Find where the given text appears and provide that cell's center as (x, y) coordinate. 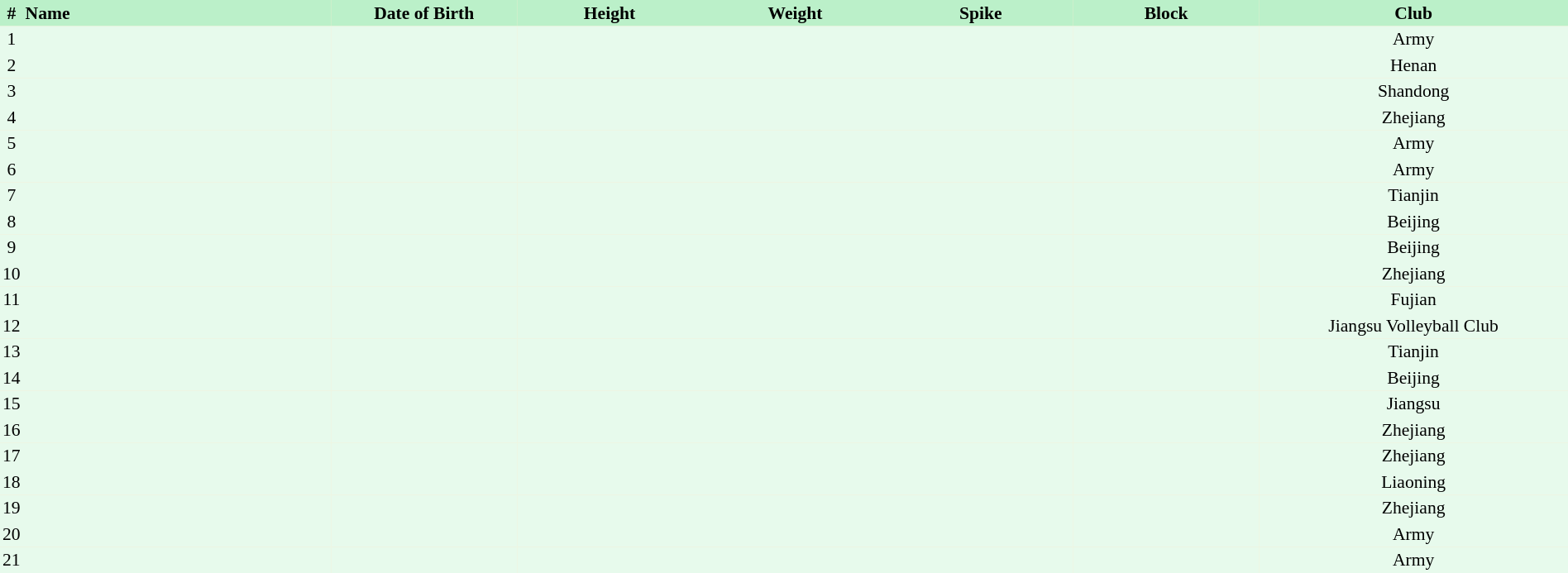
Shandong (1413, 91)
15 (12, 403)
4 (12, 117)
Club (1413, 13)
Henan (1413, 65)
# (12, 13)
3 (12, 91)
9 (12, 248)
Jiangsu (1413, 403)
20 (12, 534)
Jiangsu Volleyball Club (1413, 326)
Name (177, 13)
Weight (796, 13)
14 (12, 378)
Liaoning (1413, 482)
11 (12, 299)
5 (12, 144)
Height (610, 13)
2 (12, 65)
16 (12, 430)
12 (12, 326)
Block (1166, 13)
Spike (981, 13)
17 (12, 456)
18 (12, 482)
Fujian (1413, 299)
1 (12, 40)
10 (12, 274)
7 (12, 195)
13 (12, 352)
19 (12, 508)
6 (12, 170)
8 (12, 222)
Date of Birth (424, 13)
